Determine the [x, y] coordinate at the center of the cell enclosing the given text.  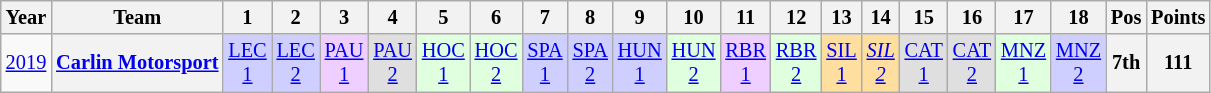
10 [694, 17]
18 [1078, 17]
MNZ1 [1024, 63]
14 [881, 17]
3 [344, 17]
Team [137, 17]
1 [247, 17]
Carlin Motorsport [137, 63]
HOC2 [496, 63]
HOC1 [444, 63]
PAU1 [344, 63]
2 [296, 17]
Year [26, 17]
LEC2 [296, 63]
SIL2 [881, 63]
12 [796, 17]
9 [640, 17]
CAT1 [924, 63]
7 [544, 17]
SPA1 [544, 63]
PAU2 [392, 63]
SPA2 [590, 63]
16 [972, 17]
4 [392, 17]
HUN1 [640, 63]
LEC1 [247, 63]
Points [1178, 17]
Pos [1126, 17]
RBR1 [745, 63]
RBR2 [796, 63]
111 [1178, 63]
MNZ2 [1078, 63]
15 [924, 17]
13 [841, 17]
CAT2 [972, 63]
7th [1126, 63]
SIL1 [841, 63]
HUN2 [694, 63]
11 [745, 17]
6 [496, 17]
8 [590, 17]
5 [444, 17]
17 [1024, 17]
2019 [26, 63]
